Find where the given text appears and provide that cell's center as [x, y] coordinate. 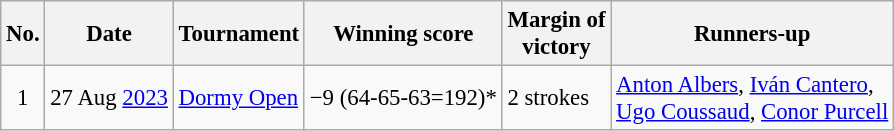
2 strokes [556, 98]
−9 (64-65-63=192)* [403, 98]
Date [109, 34]
Tournament [238, 34]
No. [23, 34]
27 Aug 2023 [109, 98]
Winning score [403, 34]
Margin ofvictory [556, 34]
Dormy Open [238, 98]
Runners-up [752, 34]
1 [23, 98]
Anton Albers, Iván Cantero, Ugo Coussaud, Conor Purcell [752, 98]
